Locate the cell with the specified text and output its [x, y] center coordinate. 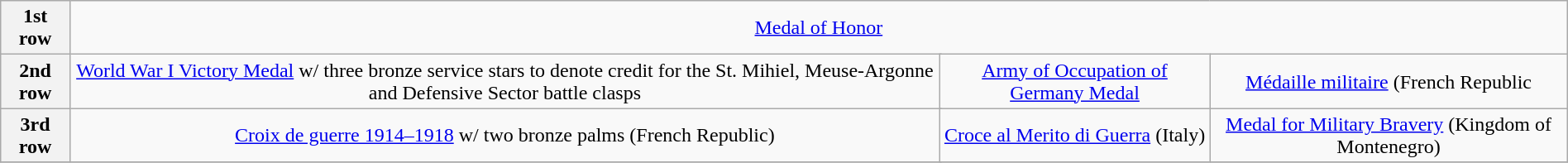
2nd row [36, 81]
Army of Occupation of Germany Medal [1074, 81]
3rd row [36, 136]
Croix de guerre 1914–1918 w/ two bronze palms (French Republic) [504, 136]
Medal of Honor [819, 28]
Medal for Military Bravery (Kingdom of Montenegro) [1389, 136]
Croce al Merito di Guerra (Italy) [1074, 136]
World War I Victory Medal w/ three bronze service stars to denote credit for the St. Mihiel, Meuse-Argonne and Defensive Sector battle clasps [504, 81]
1st row [36, 28]
Médaille militaire (French Republic [1389, 81]
